Detect which cell encompasses the target text, then output its [x, y] center coordinate. 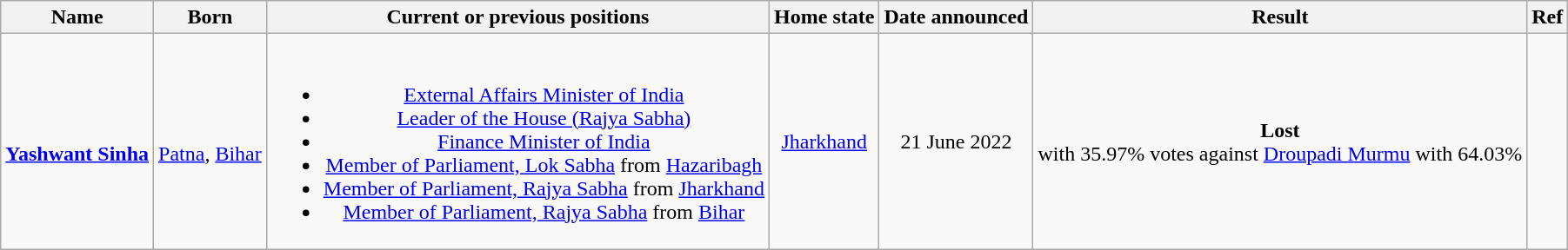
Ref [1548, 17]
Lostwith 35.97% votes against Droupadi Murmu with 64.03% [1280, 141]
Date announced [957, 17]
Name [77, 17]
21 June 2022 [957, 141]
Jharkhand [824, 141]
Born [210, 17]
Home state [824, 17]
Patna, Bihar [210, 141]
Yashwant Sinha [77, 141]
Result [1280, 17]
Current or previous positions [517, 17]
